Scan for the cell matching the given text and deliver its (x, y) coordinate at center. 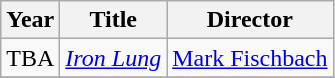
Year (30, 20)
Iron Lung (114, 58)
Title (114, 20)
TBA (30, 58)
Mark Fischbach (250, 58)
Director (250, 20)
